Output the (X, Y) coordinate of the center of the cell containing the given text.  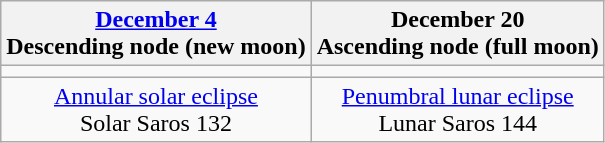
Annular solar eclipseSolar Saros 132 (156, 110)
December 4Descending node (new moon) (156, 34)
December 20Ascending node (full moon) (458, 34)
Penumbral lunar eclipseLunar Saros 144 (458, 110)
